Return (X, Y) of the center of cell containing provided text 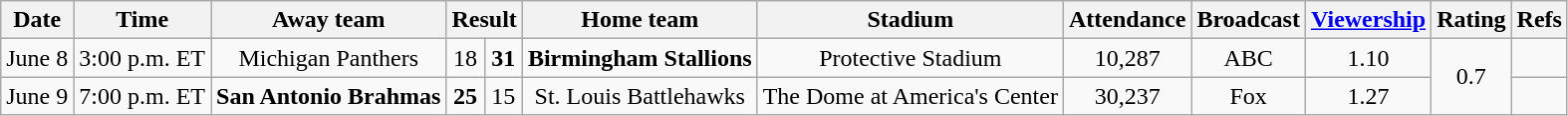
Viewership (1368, 20)
The Dome at America's Center (911, 96)
Attendance (1127, 20)
Fox (1249, 96)
30,237 (1127, 96)
June 9 (38, 96)
15 (503, 96)
Birmingham Stallions (640, 58)
Protective Stadium (911, 58)
Away team (329, 20)
Stadium (911, 20)
Michigan Panthers (329, 58)
San Antonio Brahmas (329, 96)
7:00 p.m. ET (142, 96)
Broadcast (1249, 20)
31 (503, 58)
Date (38, 20)
Result (484, 20)
Refs (1539, 20)
1.10 (1368, 58)
St. Louis Battlehawks (640, 96)
1.27 (1368, 96)
10,287 (1127, 58)
0.7 (1471, 77)
25 (465, 96)
June 8 (38, 58)
ABC (1249, 58)
18 (465, 58)
3:00 p.m. ET (142, 58)
Rating (1471, 20)
Home team (640, 20)
Time (142, 20)
